Output the (X, Y) coordinate of the center of the cell containing the given text.  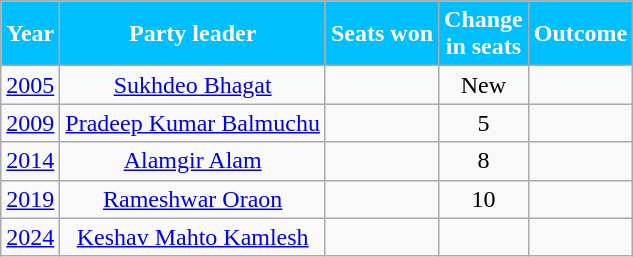
Pradeep Kumar Balmuchu (193, 123)
2009 (30, 123)
New (484, 85)
2014 (30, 161)
Changein seats (484, 34)
2024 (30, 237)
Rameshwar Oraon (193, 199)
Alamgir Alam (193, 161)
Party leader (193, 34)
Sukhdeo Bhagat (193, 85)
Keshav Mahto Kamlesh (193, 237)
Seats won (382, 34)
Outcome (580, 34)
5 (484, 123)
8 (484, 161)
2005 (30, 85)
10 (484, 199)
2019 (30, 199)
Year (30, 34)
